Return the [X, Y] coordinate for the center point of the cell that contains the specified text.  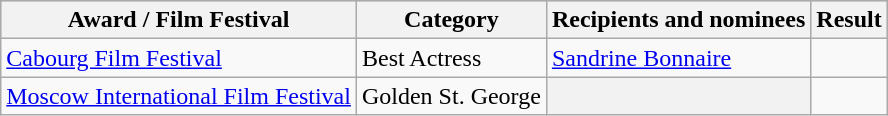
Moscow International Film Festival [179, 96]
Award / Film Festival [179, 20]
Golden St. George [451, 96]
Recipients and nominees [678, 20]
Category [451, 20]
Best Actress [451, 58]
Result [849, 20]
Sandrine Bonnaire [678, 58]
Cabourg Film Festival [179, 58]
